For the text-containing cell, return its midpoint in (X, Y) coordinate format. 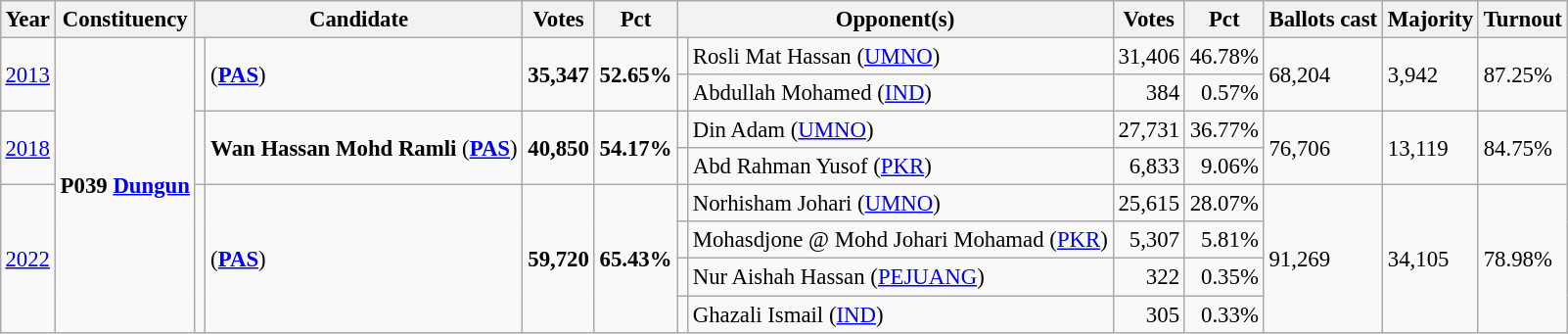
3,942 (1431, 74)
5,307 (1149, 240)
Ghazali Ismail (IND) (900, 314)
305 (1149, 314)
52.65% (636, 74)
Norhisham Johari (UMNO) (900, 204)
84.75% (1523, 149)
Mohasdjone @ Mohd Johari Mohamad (PKR) (900, 240)
40,850 (558, 149)
384 (1149, 93)
68,204 (1323, 74)
9.06% (1223, 167)
0.57% (1223, 93)
2018 (27, 149)
5.81% (1223, 240)
Year (27, 20)
27,731 (1149, 130)
35,347 (558, 74)
25,615 (1149, 204)
P039 Dungun (125, 184)
2013 (27, 74)
Candidate (358, 20)
76,706 (1323, 149)
Majority (1431, 20)
87.25% (1523, 74)
Abd Rahman Yusof (PKR) (900, 167)
54.17% (636, 149)
Ballots cast (1323, 20)
36.77% (1223, 130)
0.33% (1223, 314)
Din Adam (UMNO) (900, 130)
59,720 (558, 259)
0.35% (1223, 277)
Turnout (1523, 20)
34,105 (1431, 259)
Constituency (125, 20)
Opponent(s) (895, 20)
Wan Hassan Mohd Ramli (PAS) (364, 149)
91,269 (1323, 259)
28.07% (1223, 204)
Nur Aishah Hassan (PEJUANG) (900, 277)
13,119 (1431, 149)
Rosli Mat Hassan (UMNO) (900, 56)
46.78% (1223, 56)
31,406 (1149, 56)
322 (1149, 277)
6,833 (1149, 167)
Abdullah Mohamed (IND) (900, 93)
2022 (27, 259)
78.98% (1523, 259)
65.43% (636, 259)
